Pinpoint the cell where the given text exists, returning its (x, y) midpoint coordinate. 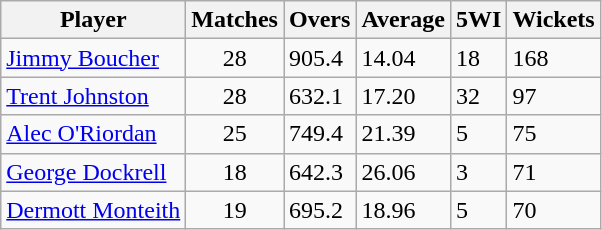
Matches (235, 20)
Overs (320, 20)
Player (94, 20)
Average (404, 20)
75 (554, 134)
19 (235, 210)
632.1 (320, 96)
25 (235, 134)
70 (554, 210)
642.3 (320, 172)
Dermott Monteith (94, 210)
905.4 (320, 58)
32 (478, 96)
749.4 (320, 134)
Wickets (554, 20)
Alec O'Riordan (94, 134)
George Dockrell (94, 172)
14.04 (404, 58)
18.96 (404, 210)
3 (478, 172)
695.2 (320, 210)
71 (554, 172)
97 (554, 96)
21.39 (404, 134)
Trent Johnston (94, 96)
Jimmy Boucher (94, 58)
5WI (478, 20)
17.20 (404, 96)
26.06 (404, 172)
168 (554, 58)
